Extract the [X, Y] coordinate from the center of the cell holding the provided text.  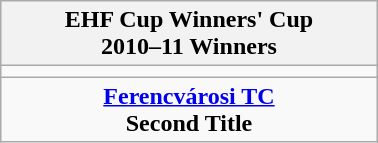
EHF Cup Winners' Cup 2010–11 Winners [189, 34]
Ferencvárosi TCSecond Title [189, 110]
